Return the [x, y] coordinate for the center point of the cell that contains the specified text.  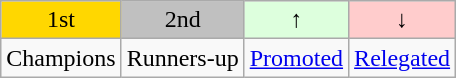
Relegated [402, 58]
Champions [61, 58]
↑ [296, 20]
Runners-up [182, 58]
Promoted [296, 58]
2nd [182, 20]
↓ [402, 20]
1st [61, 20]
